Identify which cell holds the provided text, then report its [x, y] central coordinate. 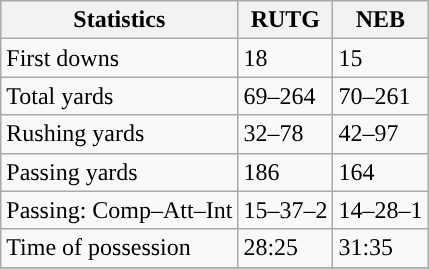
15 [380, 58]
14–28–1 [380, 210]
28:25 [286, 248]
164 [380, 172]
70–261 [380, 96]
Time of possession [120, 248]
Passing: Comp–Att–Int [120, 210]
32–78 [286, 134]
Rushing yards [120, 134]
Total yards [120, 96]
Statistics [120, 20]
69–264 [286, 96]
15–37–2 [286, 210]
RUTG [286, 20]
NEB [380, 20]
18 [286, 58]
Passing yards [120, 172]
42–97 [380, 134]
First downs [120, 58]
186 [286, 172]
31:35 [380, 248]
